Output the (X, Y) coordinate of the center of the cell containing the given text.  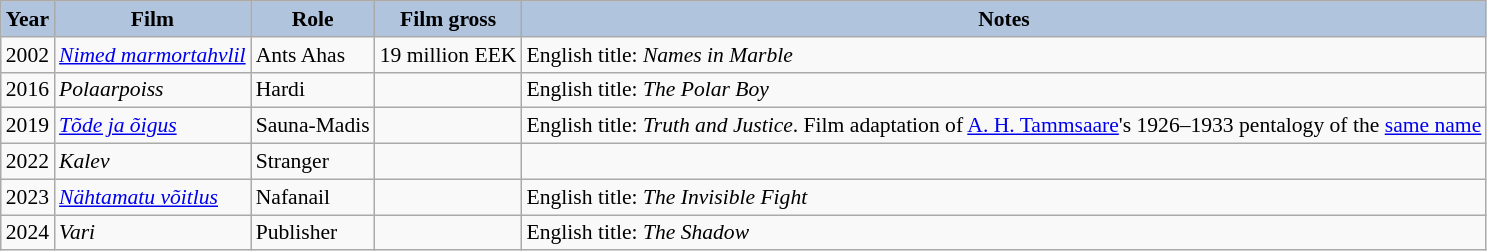
2024 (28, 233)
Nafanail (313, 197)
Hardi (313, 90)
English title: The Polar Boy (1004, 90)
2016 (28, 90)
Ants Ahas (313, 55)
Nimed marmortahvlil (152, 55)
Sauna-Madis (313, 126)
Kalev (152, 162)
Nähtamatu võitlus (152, 197)
Year (28, 19)
English title: The Shadow (1004, 233)
2022 (28, 162)
Notes (1004, 19)
Vari (152, 233)
2023 (28, 197)
19 million EEK (448, 55)
Tõde ja õigus (152, 126)
Role (313, 19)
Film (152, 19)
English title: Names in Marble (1004, 55)
Polaarpoiss (152, 90)
Stranger (313, 162)
2002 (28, 55)
English title: The Invisible Fight (1004, 197)
Film gross (448, 19)
English title: Truth and Justice. Film adaptation of A. H. Tammsaare's 1926–1933 pentalogy of the same name (1004, 126)
2019 (28, 126)
Publisher (313, 233)
